Find where the given text appears and provide that cell's center as [X, Y] coordinate. 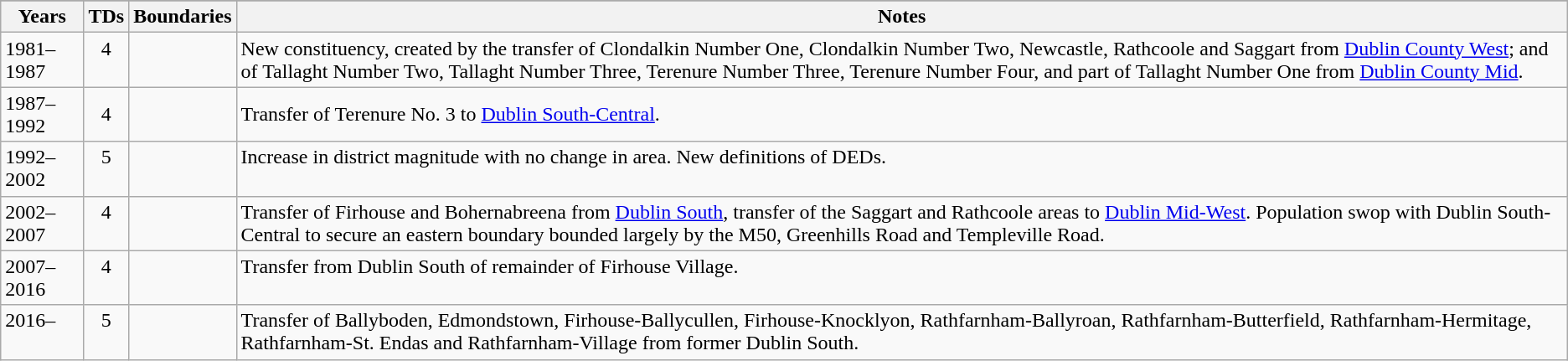
1992–2002 [42, 169]
TDs [106, 17]
2016– [42, 332]
Transfer from Dublin South of remainder of Firhouse Village. [901, 278]
Transfer of Terenure No. 3 to Dublin South-Central. [901, 114]
2002–2007 [42, 223]
1987–1992 [42, 114]
1981–1987 [42, 60]
Boundaries [183, 17]
Years [42, 17]
Notes [901, 17]
2007–2016 [42, 278]
Increase in district magnitude with no change in area. New definitions of DEDs. [901, 169]
